Detect which cell encompasses the target text, then output its (x, y) center coordinate. 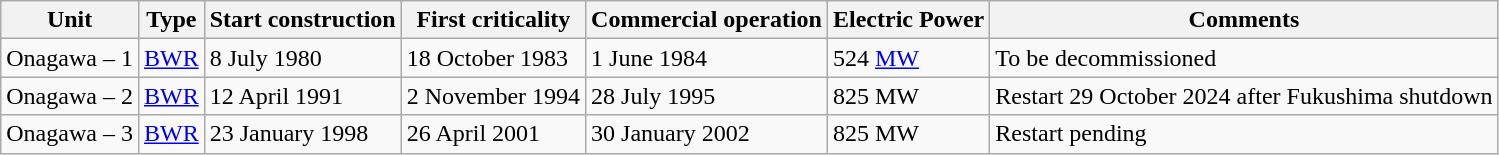
28 July 1995 (707, 96)
23 January 1998 (302, 134)
Unit (70, 20)
12 April 1991 (302, 96)
1 June 1984 (707, 58)
26 April 2001 (493, 134)
To be decommissioned (1244, 58)
2 November 1994 (493, 96)
Onagawa – 3 (70, 134)
30 January 2002 (707, 134)
524 MW (908, 58)
First criticality (493, 20)
Onagawa – 1 (70, 58)
Comments (1244, 20)
Onagawa – 2 (70, 96)
Start construction (302, 20)
18 October 1983 (493, 58)
Restart pending (1244, 134)
Restart 29 October 2024 after Fukushima shutdown (1244, 96)
8 July 1980 (302, 58)
Electric Power (908, 20)
Commercial operation (707, 20)
Type (171, 20)
